Pinpoint the cell where the given text exists, returning its (x, y) midpoint coordinate. 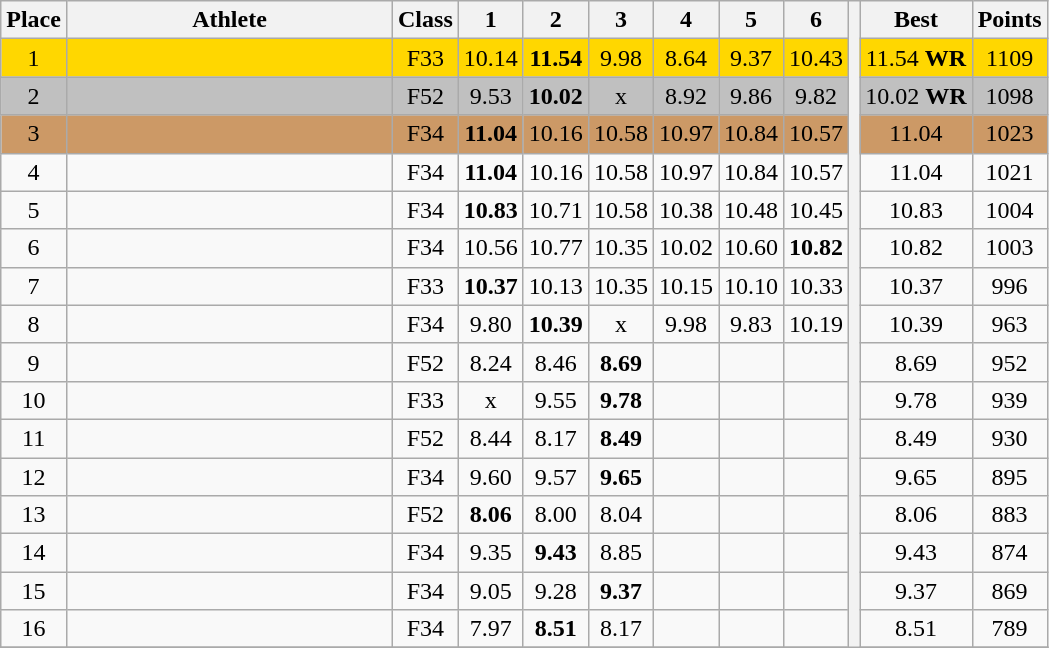
9.28 (556, 591)
10.60 (750, 248)
10.43 (816, 58)
869 (1010, 591)
15 (34, 591)
8.64 (686, 58)
10.48 (750, 210)
14 (34, 553)
7.97 (490, 629)
10.15 (686, 286)
11.54 WR (916, 58)
789 (1010, 629)
10.14 (490, 58)
10.38 (686, 210)
10.02 WR (916, 96)
7 (34, 286)
Points (1010, 20)
963 (1010, 324)
8 (34, 324)
10.71 (556, 210)
8.24 (490, 362)
Place (34, 20)
9.35 (490, 553)
1021 (1010, 172)
10.10 (750, 286)
874 (1010, 553)
9.83 (750, 324)
10.56 (490, 248)
1003 (1010, 248)
10.45 (816, 210)
16 (34, 629)
9.53 (490, 96)
1023 (1010, 134)
10.19 (816, 324)
11.54 (556, 58)
8.44 (490, 438)
883 (1010, 515)
10.13 (556, 286)
10.33 (816, 286)
8.46 (556, 362)
996 (1010, 286)
1098 (1010, 96)
Best (916, 20)
10.77 (556, 248)
1109 (1010, 58)
9.57 (556, 477)
930 (1010, 438)
895 (1010, 477)
952 (1010, 362)
9.86 (750, 96)
11 (34, 438)
10 (34, 400)
939 (1010, 400)
13 (34, 515)
8.85 (620, 553)
8.00 (556, 515)
Class (426, 20)
8.04 (620, 515)
1004 (1010, 210)
9.05 (490, 591)
9 (34, 362)
12 (34, 477)
9.82 (816, 96)
9.55 (556, 400)
9.80 (490, 324)
Athlete (229, 20)
8.92 (686, 96)
9.60 (490, 477)
